From the cell containing the given text, extract its center point as [x, y] coordinate. 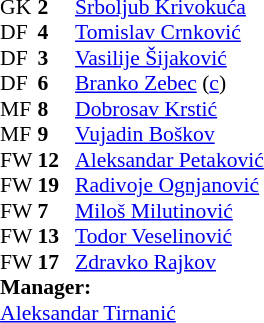
Branko Zebec (c) [170, 83]
Zdravko Rajkov [170, 262]
19 [57, 185]
Todor Veselinović [170, 237]
Radivoje Ognjanović [170, 185]
Tomislav Crnković [170, 33]
12 [57, 160]
4 [57, 33]
Manager: [132, 287]
3 [57, 58]
Vasilije Šijaković [170, 58]
Aleksandar Petaković [170, 160]
Vujadin Boškov [170, 135]
7 [57, 211]
Miloš Milutinović [170, 211]
17 [57, 262]
8 [57, 109]
13 [57, 237]
9 [57, 135]
6 [57, 83]
Dobrosav Krstić [170, 109]
